Return the [x, y] coordinate for the center point of the cell that contains the specified text.  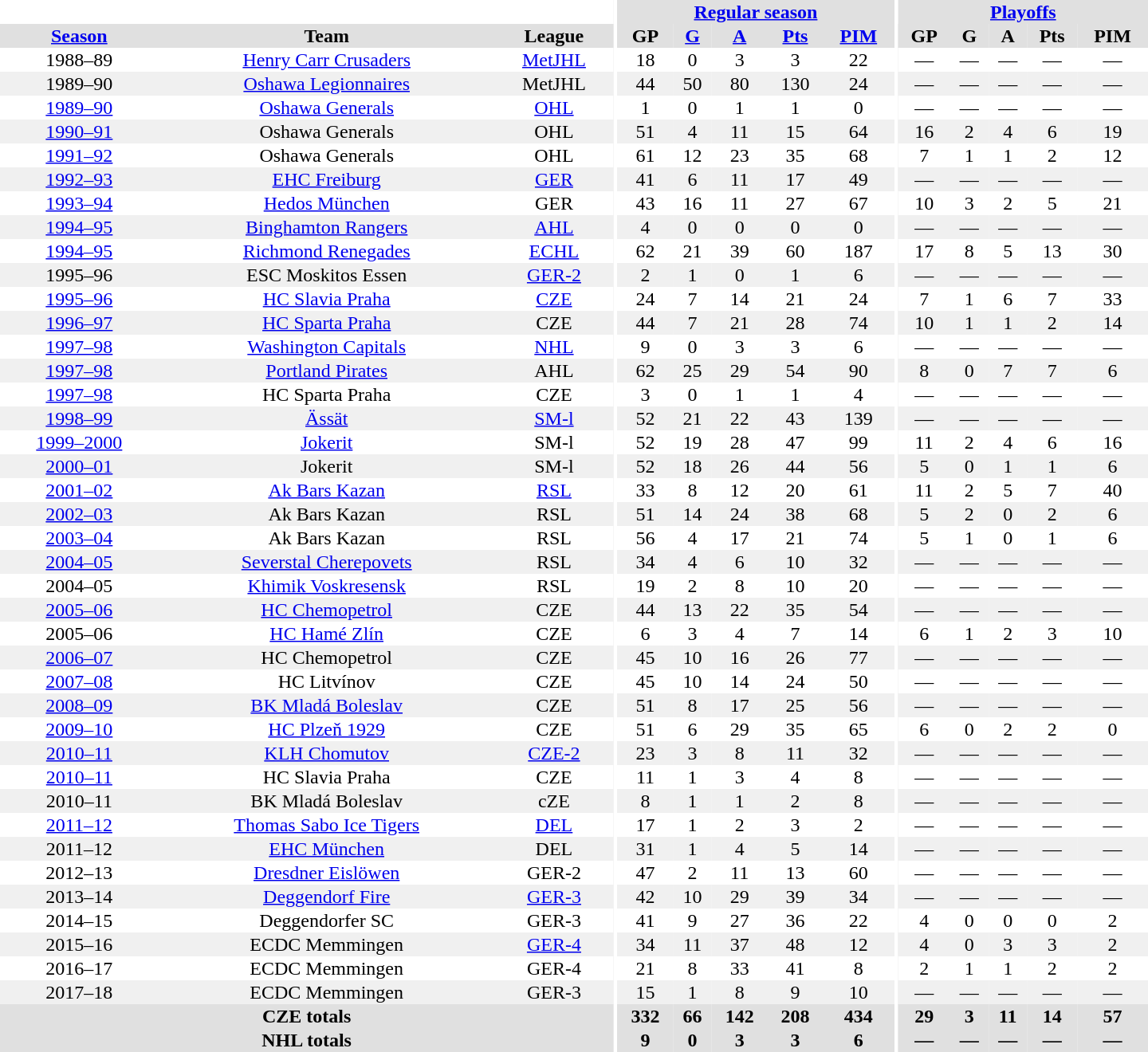
Deggendorf Fire [327, 897]
1991–92 [80, 155]
cZE [555, 801]
2014–15 [80, 920]
48 [796, 944]
80 [740, 84]
Washington Capitals [327, 347]
2007–08 [80, 681]
Ässät [327, 418]
ECHL [555, 251]
1993–94 [80, 203]
36 [796, 920]
CZE totals [306, 1016]
ESC Moskitos Essen [327, 275]
90 [858, 371]
Thomas Sabo Ice Tigers [327, 825]
130 [796, 84]
38 [796, 514]
League [555, 36]
49 [858, 179]
KLH Chomutov [327, 753]
Portland Pirates [327, 371]
Oshawa Legionnaires [327, 84]
NHL [555, 347]
30 [1113, 251]
57 [1113, 1016]
NHL totals [306, 1040]
2008–09 [80, 705]
37 [740, 944]
2012–13 [80, 873]
Dresdner Eislöwen [327, 873]
208 [796, 1016]
2003–04 [80, 538]
2006–07 [80, 657]
2009–10 [80, 729]
HC Litvínov [327, 681]
1996–97 [80, 323]
99 [858, 442]
2017–18 [80, 992]
Playoffs [1024, 12]
64 [858, 131]
31 [646, 849]
EHC München [327, 849]
2001–02 [80, 490]
Khimik Voskresensk [327, 586]
187 [858, 251]
Season [80, 36]
2002–03 [80, 514]
1992–93 [80, 179]
1990–91 [80, 131]
Binghamton Rangers [327, 227]
42 [646, 897]
1998–99 [80, 418]
2000–01 [80, 466]
142 [740, 1016]
2015–16 [80, 944]
67 [858, 203]
2013–14 [80, 897]
HC Hamé Zlín [327, 634]
Hedos München [327, 203]
66 [692, 1016]
65 [858, 729]
332 [646, 1016]
EHC Freiburg [327, 179]
Severstal Cherepovets [327, 562]
Richmond Renegades [327, 251]
Regular season [756, 12]
Team [327, 36]
Deggendorfer SC [327, 920]
HC Plzeň 1929 [327, 729]
40 [1113, 490]
CZE-2 [555, 753]
2016–17 [80, 968]
Henry Carr Crusaders [327, 60]
1988–89 [80, 60]
139 [858, 418]
1999–2000 [80, 442]
434 [858, 1016]
77 [858, 657]
